Provide the [x, y] coordinate of the cell's center where the given text is located.  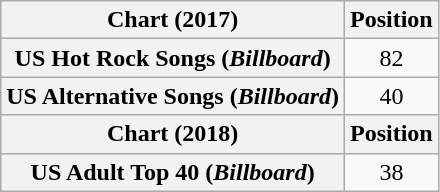
82 [392, 58]
US Hot Rock Songs (Billboard) [173, 58]
38 [392, 172]
Chart (2017) [173, 20]
40 [392, 96]
US Alternative Songs (Billboard) [173, 96]
US Adult Top 40 (Billboard) [173, 172]
Chart (2018) [173, 134]
